Identify which cell holds the provided text, then report its [X, Y] central coordinate. 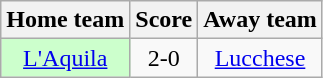
Score [164, 20]
Home team [66, 20]
Lucchese [260, 58]
L'Aquila [66, 58]
2-0 [164, 58]
Away team [260, 20]
